Output the [x, y] coordinate of the center of the cell containing the given text.  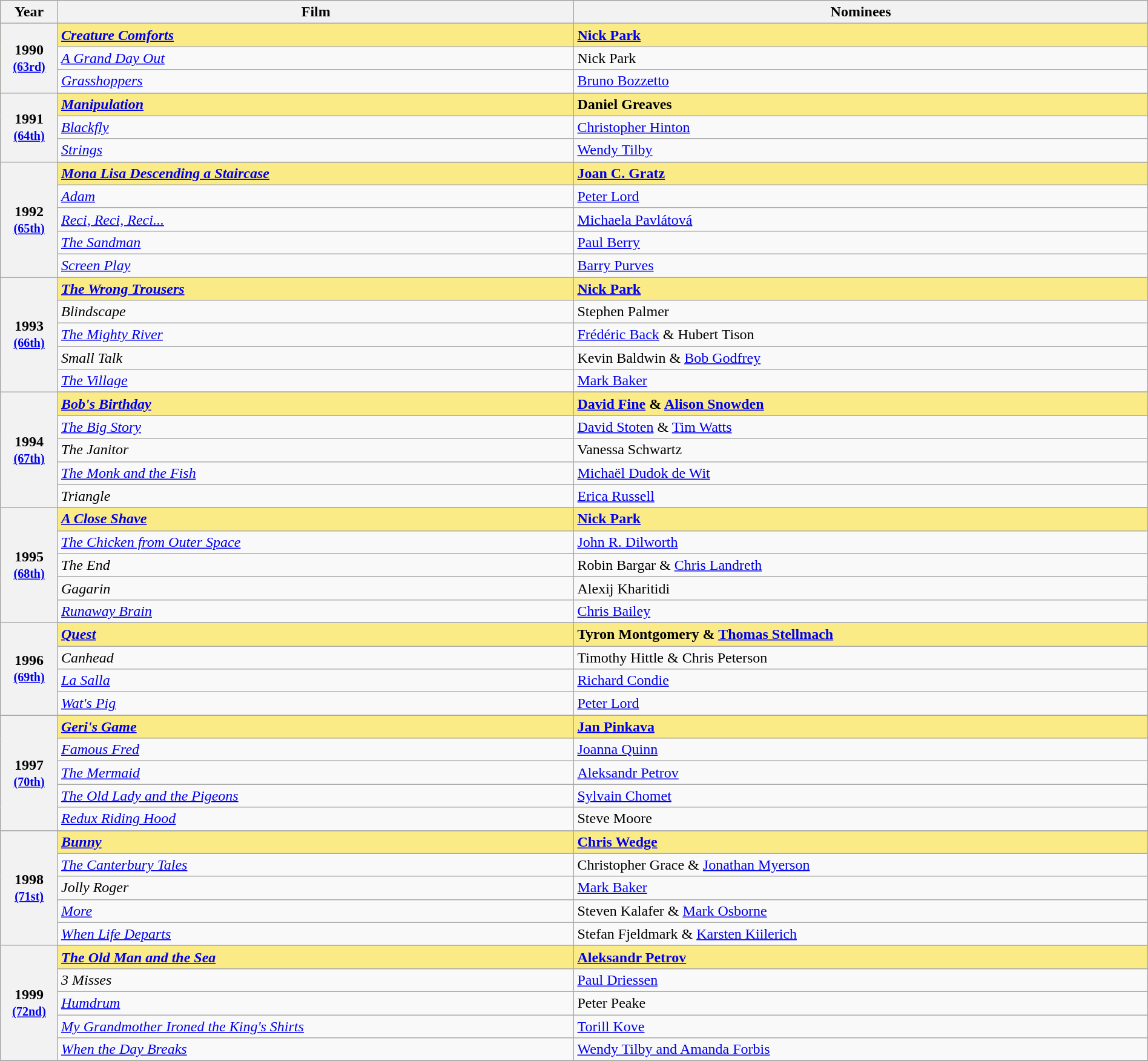
3 Misses [316, 980]
Reci, Reci, Reci... [316, 219]
Paul Driessen [861, 980]
Christopher Grace & Jonathan Myerson [861, 865]
The Mighty River [316, 335]
Bruno Bozzetto [861, 81]
Richard Condie [861, 681]
Steve Moore [861, 819]
Runaway Brain [316, 611]
Geri's Game [316, 727]
Stefan Fjeldmark & Karsten Kiilerich [861, 934]
The Chicken from Outer Space [316, 542]
Daniel Greaves [861, 104]
Steven Kalafer & Mark Osborne [861, 911]
La Salla [316, 681]
The Canterbury Tales [316, 865]
Sylvain Chomet [861, 796]
Alexij Kharitidi [861, 588]
Joan C. Gratz [861, 173]
More [316, 911]
1991(64th) [29, 127]
The Mermaid [316, 773]
Chris Bailey [861, 611]
The Old Man and the Sea [316, 957]
1996(69th) [29, 669]
Grasshoppers [316, 81]
1995(68th) [29, 565]
Erica Russell [861, 496]
The Big Story [316, 427]
Tyron Montgomery & Thomas Stellmach [861, 634]
Joanna Quinn [861, 750]
Peter Peake [861, 1003]
My Grandmother Ironed the King's Shirts [316, 1026]
Michaël Dudok de Wit [861, 473]
Wat's Pig [316, 704]
A Close Shave [316, 519]
Timothy Hittle & Chris Peterson [861, 657]
1997(70th) [29, 773]
Christopher Hinton [861, 127]
Blindscape [316, 312]
Stephen Palmer [861, 312]
1992(65th) [29, 219]
Torill Kove [861, 1026]
The Janitor [316, 450]
A Grand Day Out [316, 58]
Film [316, 12]
Adam [316, 196]
1998(71st) [29, 888]
Paul Berry [861, 242]
Vanessa Schwartz [861, 450]
Canhead [316, 657]
Famous Fred [316, 750]
Jan Pinkava [861, 727]
1993(66th) [29, 335]
When Life Departs [316, 934]
1994(67th) [29, 450]
David Fine & Alison Snowden [861, 404]
Frédéric Back & Hubert Tison [861, 335]
When the Day Breaks [316, 1049]
The Village [316, 381]
Bob's Birthday [316, 404]
John R. Dilworth [861, 542]
1990(63rd) [29, 58]
Bunny [316, 842]
The Wrong Trousers [316, 289]
The End [316, 565]
Small Talk [316, 358]
Screen Play [316, 265]
Humdrum [316, 1003]
Jolly Roger [316, 888]
Gagarin [316, 588]
Michaela Pavlátová [861, 219]
1999(72nd) [29, 1003]
Wendy Tilby and Amanda Forbis [861, 1049]
The Monk and the Fish [316, 473]
Year [29, 12]
Wendy Tilby [861, 150]
Quest [316, 634]
Redux Riding Hood [316, 819]
Creature Comforts [316, 35]
Robin Bargar & Chris Landreth [861, 565]
Strings [316, 150]
Chris Wedge [861, 842]
David Stoten & Tim Watts [861, 427]
Blackfly [316, 127]
Manipulation [316, 104]
Triangle [316, 496]
Barry Purves [861, 265]
Mona Lisa Descending a Staircase [316, 173]
Nominees [861, 12]
The Sandman [316, 242]
The Old Lady and the Pigeons [316, 796]
Kevin Baldwin & Bob Godfrey [861, 358]
